For the text-containing cell, return its midpoint in [X, Y] coordinate format. 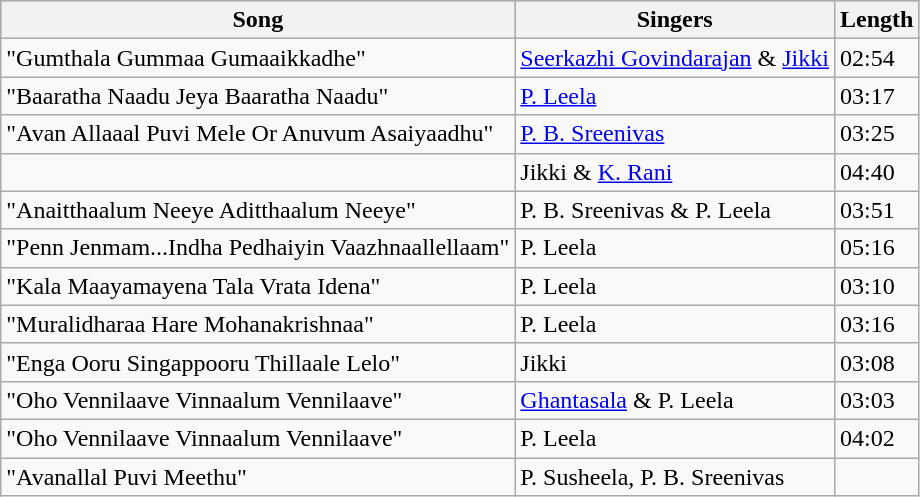
03:51 [876, 210]
Singers [675, 20]
04:40 [876, 172]
03:03 [876, 400]
"Avanallal Puvi Meethu" [258, 477]
Song [258, 20]
"Muralidharaa Hare Mohanakrishnaa" [258, 324]
Seerkazhi Govindarajan & Jikki [675, 58]
Jikki [675, 362]
"Avan Allaaal Puvi Mele Or Anuvum Asaiyaadhu" [258, 134]
P. Susheela, P. B. Sreenivas [675, 477]
Ghantasala & P. Leela [675, 400]
03:16 [876, 324]
"Kala Maayamayena Tala Vrata Idena" [258, 286]
03:10 [876, 286]
02:54 [876, 58]
03:08 [876, 362]
Length [876, 20]
"Enga Ooru Singappooru Thillaale Lelo" [258, 362]
03:17 [876, 96]
05:16 [876, 248]
03:25 [876, 134]
Jikki & K. Rani [675, 172]
04:02 [876, 438]
P. B. Sreenivas [675, 134]
"Anaitthaalum Neeye Aditthaalum Neeye" [258, 210]
"Gumthala Gummaa Gumaaikkadhe" [258, 58]
"Penn Jenmam...Indha Pedhaiyin Vaazhnaallellaam" [258, 248]
"Baaratha Naadu Jeya Baaratha Naadu" [258, 96]
P. B. Sreenivas & P. Leela [675, 210]
